Provide the [X, Y] coordinate of the cell's center where the given text is located.  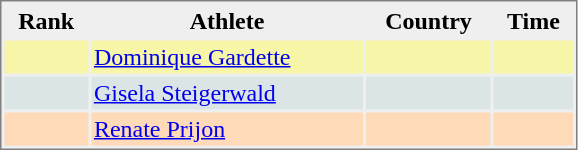
Dominique Gardette [227, 56]
Rank [46, 20]
Gisela Steigerwald [227, 92]
Athlete [227, 20]
Renate Prijon [227, 128]
Time [534, 20]
Country [428, 20]
